Return [X, Y] of the center of cell containing provided text 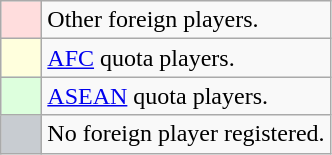
No foreign player registered. [186, 134]
Other foreign players. [186, 20]
ASEAN quota players. [186, 96]
AFC quota players. [186, 58]
